Output the [x, y] coordinate of the center of the cell containing the given text.  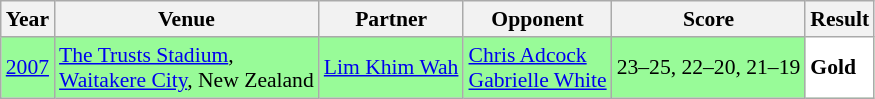
Gold [840, 68]
23–25, 22–20, 21–19 [709, 68]
Opponent [537, 19]
Result [840, 19]
Partner [392, 19]
The Trusts Stadium,Waitakere City, New Zealand [186, 68]
Year [28, 19]
Chris Adcock Gabrielle White [537, 68]
Lim Khim Wah [392, 68]
2007 [28, 68]
Score [709, 19]
Venue [186, 19]
